Return the (X, Y) coordinate for the center point of the cell that contains the specified text.  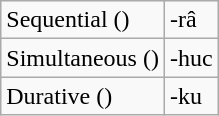
Durative () (83, 96)
-ku (191, 96)
Simultaneous () (83, 58)
-huc (191, 58)
-râ (191, 20)
Sequential () (83, 20)
